Extract the [x, y] coordinate from the center of the cell holding the provided text.  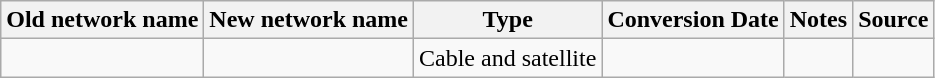
Source [894, 20]
New network name [309, 20]
Notes [818, 20]
Conversion Date [693, 20]
Type [508, 20]
Old network name [102, 20]
Cable and satellite [508, 58]
